Pinpoint the cell where the given text exists, returning its (x, y) midpoint coordinate. 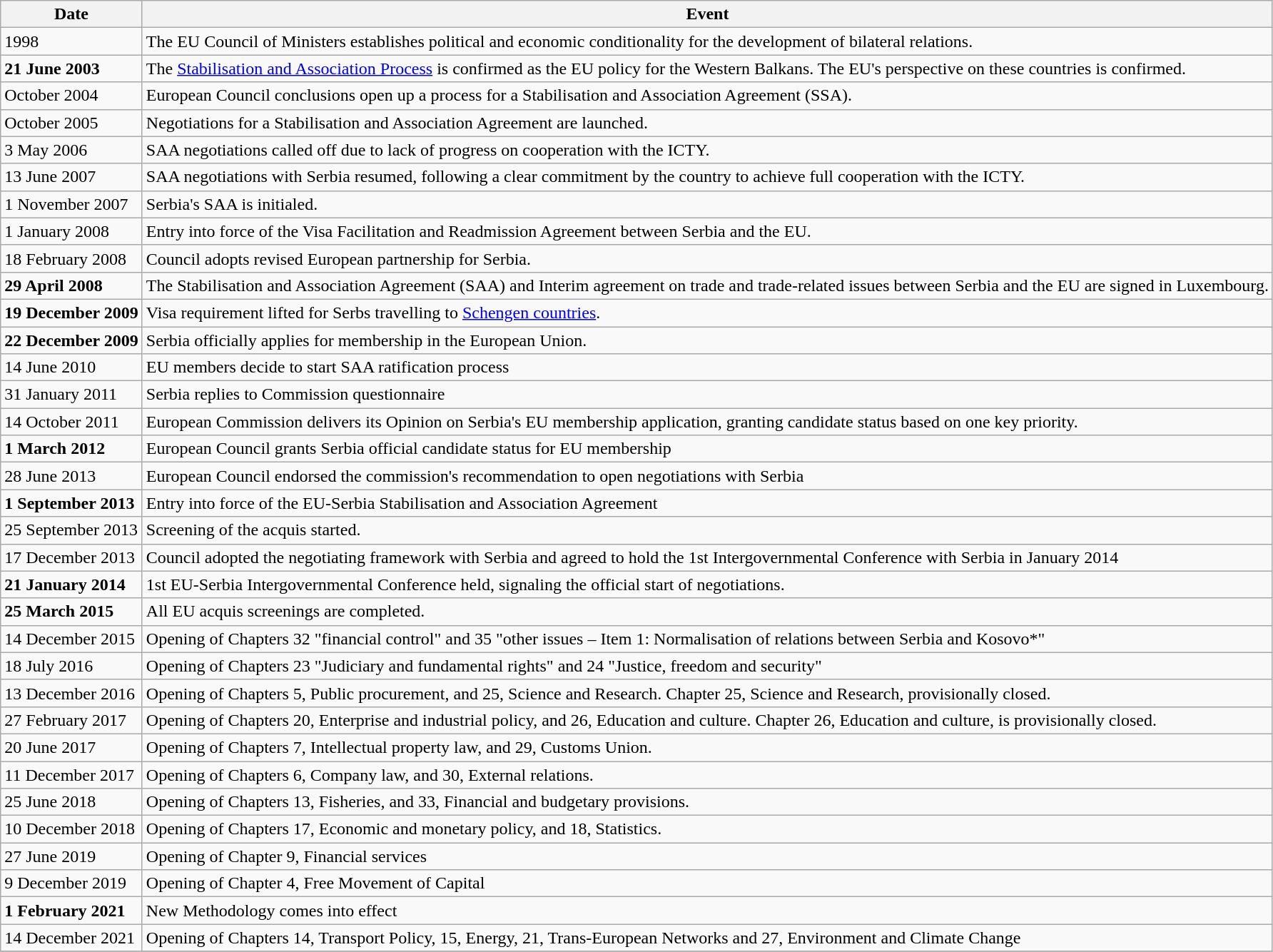
9 December 2019 (71, 883)
1 February 2021 (71, 911)
Serbia replies to Commission questionnaire (707, 395)
1 January 2008 (71, 231)
Opening of Chapters 20, Enterprise and industrial policy, and 26, Education and culture. Chapter 26, Education and culture, is provisionally closed. (707, 720)
1 March 2012 (71, 449)
All EU acquis screenings are completed. (707, 612)
Council adopted the negotiating framework with Serbia and agreed to hold the 1st Intergovernmental Conference with Serbia in January 2014 (707, 557)
25 September 2013 (71, 530)
19 December 2009 (71, 313)
European Commission delivers its Opinion on Serbia's EU membership application, granting candidate status based on one key priority. (707, 422)
Council adopts revised European partnership for Serbia. (707, 258)
1st EU-Serbia Intergovernmental Conference held, signaling the official start of negotiations. (707, 584)
20 June 2017 (71, 747)
29 April 2008 (71, 285)
28 June 2013 (71, 476)
1 September 2013 (71, 503)
Opening of Chapters 7, Intellectual property law, and 29, Customs Union. (707, 747)
Entry into force of the EU-Serbia Stabilisation and Association Agreement (707, 503)
October 2005 (71, 123)
European Council conclusions open up a process for a Stabilisation and Association Agreement (SSA). (707, 96)
Negotiations for a Stabilisation and Association Agreement are launched. (707, 123)
Serbia officially applies for membership in the European Union. (707, 340)
22 December 2009 (71, 340)
3 May 2006 (71, 150)
Opening of Chapter 4, Free Movement of Capital (707, 883)
14 October 2011 (71, 422)
13 June 2007 (71, 177)
1998 (71, 41)
18 February 2008 (71, 258)
Opening of Chapters 32 "financial control" and 35 "other issues – Item 1: Normalisation of relations between Serbia and Kosovo*" (707, 639)
October 2004 (71, 96)
Opening of Chapters 17, Economic and monetary policy, and 18, Statistics. (707, 829)
Serbia's SAA is initialed. (707, 204)
31 January 2011 (71, 395)
27 June 2019 (71, 856)
Date (71, 14)
14 December 2015 (71, 639)
Opening of Chapters 5, Public procurement, and 25, Science and Research. Chapter 25, Science and Research, provisionally closed. (707, 693)
Opening of Chapters 23 "Judiciary and fundamental rights" and 24 "Justice, freedom and security" (707, 666)
25 March 2015 (71, 612)
14 December 2021 (71, 938)
18 July 2016 (71, 666)
27 February 2017 (71, 720)
Opening of Chapters 6, Company law, and 30, External relations. (707, 774)
1 November 2007 (71, 204)
13 December 2016 (71, 693)
Visa requirement lifted for Serbs travelling to Schengen countries. (707, 313)
10 December 2018 (71, 829)
Opening of Chapters 14, Transport Policy, 15, Energy, 21, Trans-European Networks and 27, Environment and Climate Change (707, 938)
SAA negotiations with Serbia resumed, following a clear commitment by the country to achieve full cooperation with the ICTY. (707, 177)
Opening of Chapters 13, Fisheries, and 33, Financial and budgetary provisions. (707, 802)
SAA negotiations called off due to lack of progress on cooperation with the ICTY. (707, 150)
Screening of the acquis started. (707, 530)
Event (707, 14)
European Council endorsed the commission's recommendation to open negotiations with Serbia (707, 476)
14 June 2010 (71, 368)
EU members decide to start SAA ratification process (707, 368)
11 December 2017 (71, 774)
25 June 2018 (71, 802)
17 December 2013 (71, 557)
The EU Council of Ministers establishes political and economic conditionality for the development of bilateral relations. (707, 41)
European Council grants Serbia official candidate status for EU membership (707, 449)
21 January 2014 (71, 584)
New Methodology comes into effect (707, 911)
21 June 2003 (71, 69)
Opening of Chapter 9, Financial services (707, 856)
Entry into force of the Visa Facilitation and Readmission Agreement between Serbia and the EU. (707, 231)
